Determine the [x, y] coordinate at the center of the cell enclosing the given text.  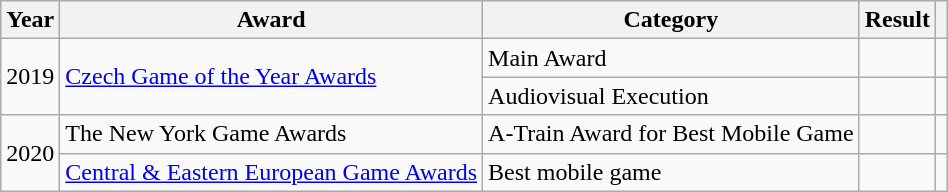
2019 [30, 77]
Category [672, 20]
The New York Game Awards [272, 134]
Audiovisual Execution [672, 96]
A-Train Award for Best Mobile Game [672, 134]
Best mobile game [672, 172]
Year [30, 20]
2020 [30, 153]
Central & Eastern European Game Awards [272, 172]
Main Award [672, 58]
Czech Game of the Year Awards [272, 77]
Result [897, 20]
Award [272, 20]
